Provide the (X, Y) coordinate of the cell's center where the given text is located.  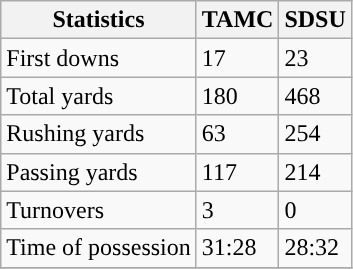
TAMC (238, 20)
214 (315, 172)
254 (315, 134)
Passing yards (99, 172)
Statistics (99, 20)
468 (315, 96)
0 (315, 210)
3 (238, 210)
31:28 (238, 248)
Turnovers (99, 210)
63 (238, 134)
28:32 (315, 248)
17 (238, 58)
117 (238, 172)
SDSU (315, 20)
Total yards (99, 96)
Time of possession (99, 248)
First downs (99, 58)
23 (315, 58)
Rushing yards (99, 134)
180 (238, 96)
